From the cell containing the given text, extract its center point as [x, y] coordinate. 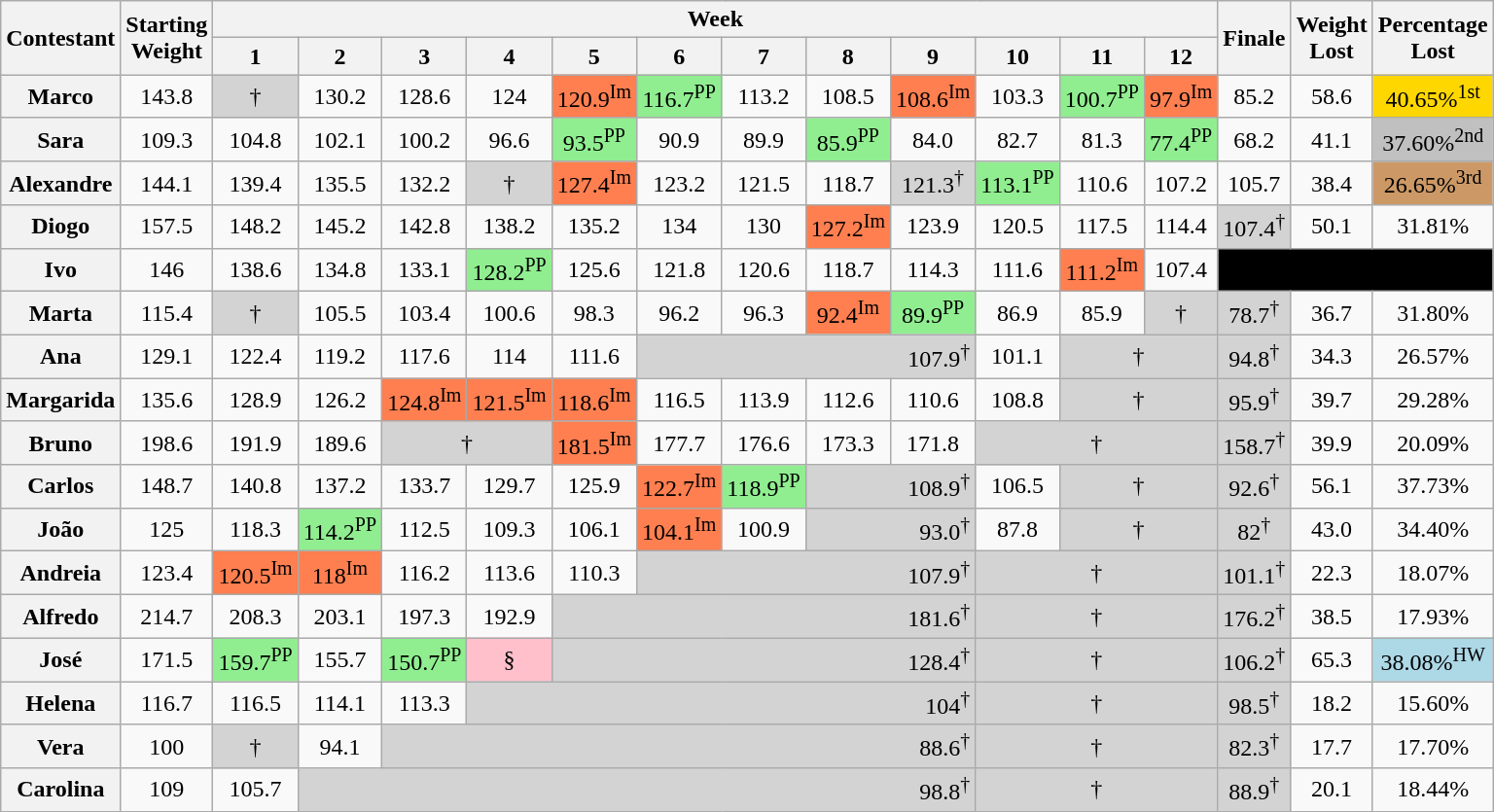
120.9Im [593, 97]
121.8 [679, 270]
125 [167, 529]
143.8 [167, 97]
100.7PP [1101, 97]
119.2 [339, 356]
89.9PP [932, 313]
108.6Im [932, 97]
39.9 [1332, 443]
41.1 [1332, 140]
124.8Im [424, 401]
100.9 [764, 529]
191.9 [255, 443]
135.5 [339, 183]
121.5 [764, 183]
93.0† [891, 529]
159.7PP [255, 659]
118.6Im [593, 401]
StartingWeight [167, 38]
176.2† [1255, 617]
10 [1017, 56]
181.6† [764, 617]
112.5 [424, 529]
129.1 [167, 356]
26.57% [1433, 356]
110.3 [593, 574]
118.3 [255, 529]
104.1Im [679, 529]
203.1 [339, 617]
98.3 [593, 313]
120.5Im [255, 574]
100.2 [424, 140]
148.2 [255, 228]
56.1 [1332, 486]
102.1 [339, 140]
133.1 [424, 270]
58.6 [1332, 97]
Margarida [60, 401]
214.7 [167, 617]
98.8† [636, 790]
Alfredo [60, 617]
92.4Im [848, 313]
40.65%1st [1433, 97]
171.8 [932, 443]
José [60, 659]
208.3 [255, 617]
95.9† [1255, 401]
113.3 [424, 704]
Diogo [60, 228]
Carolina [60, 790]
Marta [60, 313]
189.6 [339, 443]
173.3 [848, 443]
31.80% [1433, 313]
Carlos [60, 486]
133.7 [424, 486]
96.6 [510, 140]
86.9 [1017, 313]
7 [764, 56]
118.9PP [764, 486]
Alexandre [60, 183]
144.1 [167, 183]
129.7 [510, 486]
139.4 [255, 183]
117.5 [1101, 228]
134 [679, 228]
65.3 [1332, 659]
118Im [339, 574]
114.4 [1181, 228]
Marco [60, 97]
109 [167, 790]
137.2 [339, 486]
96.2 [679, 313]
26.65%3rd [1433, 183]
117.6 [424, 356]
Vera [60, 747]
38.4 [1332, 183]
101.1† [1255, 574]
50.1 [1332, 228]
114.3 [932, 270]
98.5† [1255, 704]
11 [1101, 56]
§ [510, 659]
104.8 [255, 140]
9 [932, 56]
128.2PP [510, 270]
122.4 [255, 356]
2 [339, 56]
123.4 [167, 574]
126.2 [339, 401]
198.6 [167, 443]
135.2 [593, 228]
1 [255, 56]
90.9 [679, 140]
94.1 [339, 747]
82.3† [1255, 747]
12 [1181, 56]
127.2Im [848, 228]
146 [167, 270]
17.93% [1433, 617]
8 [848, 56]
121.5Im [510, 401]
171.5 [167, 659]
77.4PP [1181, 140]
157.5 [167, 228]
Helena [60, 704]
82† [1255, 529]
176.6 [764, 443]
81.3 [1101, 140]
138.2 [510, 228]
108.8 [1017, 401]
29.28% [1433, 401]
107.4 [1181, 270]
4 [510, 56]
107.4† [1255, 228]
85.9 [1101, 313]
PercentageLost [1433, 38]
181.5Im [593, 443]
68.2 [1255, 140]
20.09% [1433, 443]
87.8 [1017, 529]
138.6 [255, 270]
120.6 [764, 270]
39.7 [1332, 401]
85.9PP [848, 140]
145.2 [339, 228]
Contestant [60, 38]
20.1 [1332, 790]
116.7 [167, 704]
106.2† [1255, 659]
Ana [60, 356]
5 [593, 56]
134.8 [339, 270]
97.9Im [1181, 97]
101.1 [1017, 356]
107.2 [1181, 183]
122.7Im [679, 486]
115.4 [167, 313]
113.2 [764, 97]
96.3 [764, 313]
6 [679, 56]
127.4Im [593, 183]
108.5 [848, 97]
34.40% [1433, 529]
121.3† [932, 183]
Andreia [60, 574]
18.44% [1433, 790]
85.2 [1255, 97]
22.3 [1332, 574]
17.70% [1433, 747]
123.2 [679, 183]
113.1PP [1017, 183]
113.6 [510, 574]
116.2 [424, 574]
132.2 [424, 183]
84.0 [932, 140]
Finale [1255, 38]
113.9 [764, 401]
92.6† [1255, 486]
130 [764, 228]
37.60%2nd [1433, 140]
Sara [60, 140]
103.4 [424, 313]
135.6 [167, 401]
34.3 [1332, 356]
43.0 [1332, 529]
82.7 [1017, 140]
120.5 [1017, 228]
105.5 [339, 313]
João [60, 529]
100.6 [510, 313]
104† [722, 704]
197.3 [424, 617]
130.2 [339, 97]
93.5PP [593, 140]
17.7 [1332, 747]
114.1 [339, 704]
106.1 [593, 529]
88.6† [679, 747]
124 [510, 97]
155.7 [339, 659]
38.5 [1332, 617]
128.4† [764, 659]
18.07% [1433, 574]
111.2Im [1101, 270]
103.3 [1017, 97]
Bruno [60, 443]
WeightLost [1332, 38]
78.7† [1255, 313]
38.08%HW [1433, 659]
18.2 [1332, 704]
142.8 [424, 228]
140.8 [255, 486]
148.7 [167, 486]
94.8† [1255, 356]
108.9† [891, 486]
158.7† [1255, 443]
36.7 [1332, 313]
125.9 [593, 486]
128.9 [255, 401]
3 [424, 56]
114.2PP [339, 529]
123.9 [932, 228]
177.7 [679, 443]
Ivo [60, 270]
89.9 [764, 140]
125.6 [593, 270]
112.6 [848, 401]
37.73% [1433, 486]
106.5 [1017, 486]
100 [167, 747]
116.7PP [679, 97]
192.9 [510, 617]
128.6 [424, 97]
114 [510, 356]
88.9† [1255, 790]
31.81% [1433, 228]
Week [716, 19]
15.60% [1433, 704]
150.7PP [424, 659]
